Capture the cell that displays the provided text and extract its [X, Y] central coordinate. 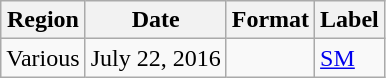
Region [43, 20]
July 22, 2016 [156, 58]
Label [350, 20]
Date [156, 20]
SM [350, 58]
Various [43, 58]
Format [270, 20]
